Output the [x, y] coordinate of the center of the cell containing the given text.  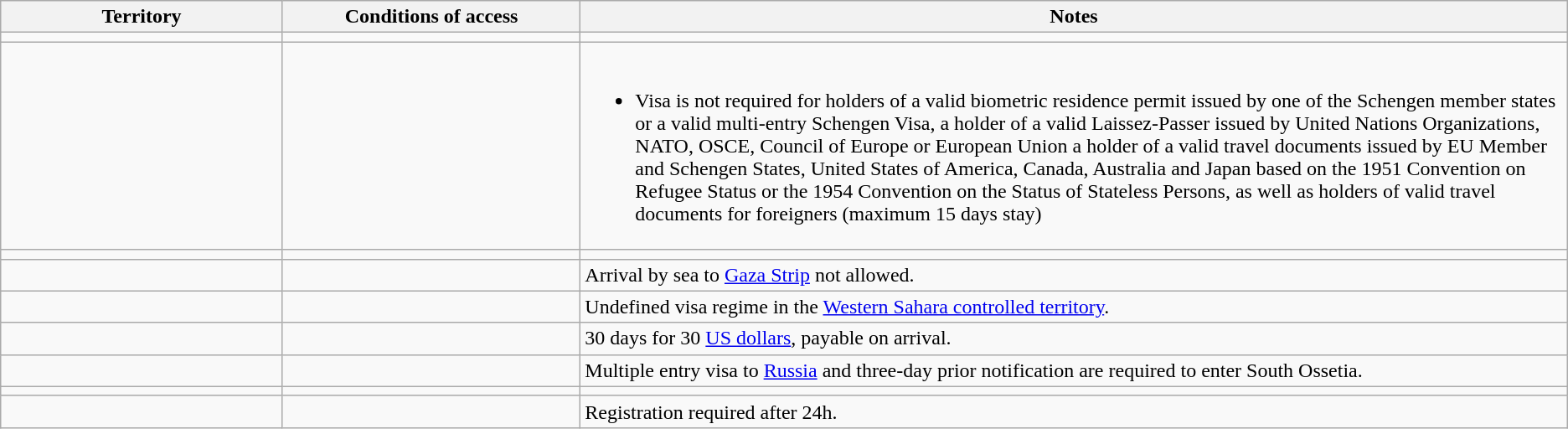
Arrival by sea to Gaza Strip not allowed. [1074, 275]
Conditions of access [431, 17]
Undefined visa regime in the Western Sahara controlled territory. [1074, 307]
Registration required after 24h. [1074, 411]
Multiple entry visa to Russia and three-day prior notification are required to enter South Ossetia. [1074, 370]
Territory [142, 17]
Notes [1074, 17]
30 days for 30 US dollars, payable on arrival. [1074, 339]
